Identify which cell holds the provided text, then report its (x, y) central coordinate. 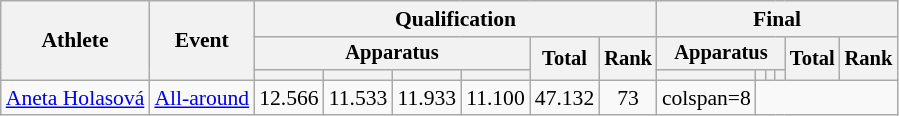
Aneta Holasová (76, 98)
Qualification (456, 19)
73 (628, 98)
11.933 (426, 98)
Athlete (76, 40)
47.132 (564, 98)
Event (202, 40)
All-around (202, 98)
11.533 (358, 98)
colspan=8 (706, 98)
11.100 (496, 98)
Final (777, 19)
12.566 (288, 98)
